Detect which cell encompasses the target text, then output its (x, y) center coordinate. 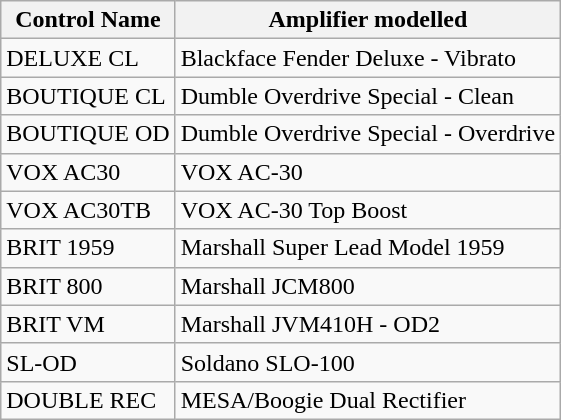
BOUTIQUE OD (88, 134)
VOX AC-30 (368, 172)
DOUBLE REC (88, 400)
Soldano SLO-100 (368, 362)
Amplifier modelled (368, 20)
Dumble Overdrive Special - Overdrive (368, 134)
Marshall JVM410H - OD2 (368, 324)
VOX AC30 (88, 172)
MESA/Boogie Dual Rectifier (368, 400)
BRIT 1959 (88, 248)
Marshall Super Lead Model 1959 (368, 248)
DELUXE CL (88, 58)
Blackface Fender Deluxe - Vibrato (368, 58)
Control Name (88, 20)
VOX AC-30 Top Boost (368, 210)
Dumble Overdrive Special - Clean (368, 96)
BOUTIQUE CL (88, 96)
VOX AC30TB (88, 210)
Marshall JCM800 (368, 286)
BRIT 800 (88, 286)
BRIT VM (88, 324)
SL-OD (88, 362)
